Scan for the cell matching the given text and deliver its (X, Y) coordinate at center. 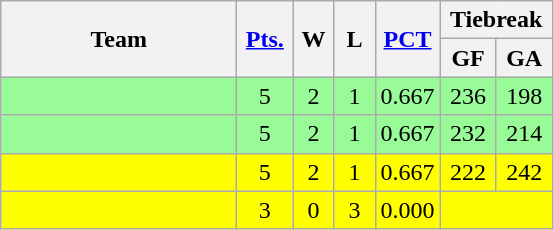
214 (524, 134)
GA (524, 58)
198 (524, 96)
232 (468, 134)
W (314, 39)
236 (468, 96)
L (354, 39)
0.000 (408, 210)
GF (468, 58)
Pts. (265, 39)
0 (314, 210)
242 (524, 172)
222 (468, 172)
PCT (408, 39)
Tiebreak (496, 20)
Team (119, 39)
